Scan for the cell matching the given text and deliver its (X, Y) coordinate at center. 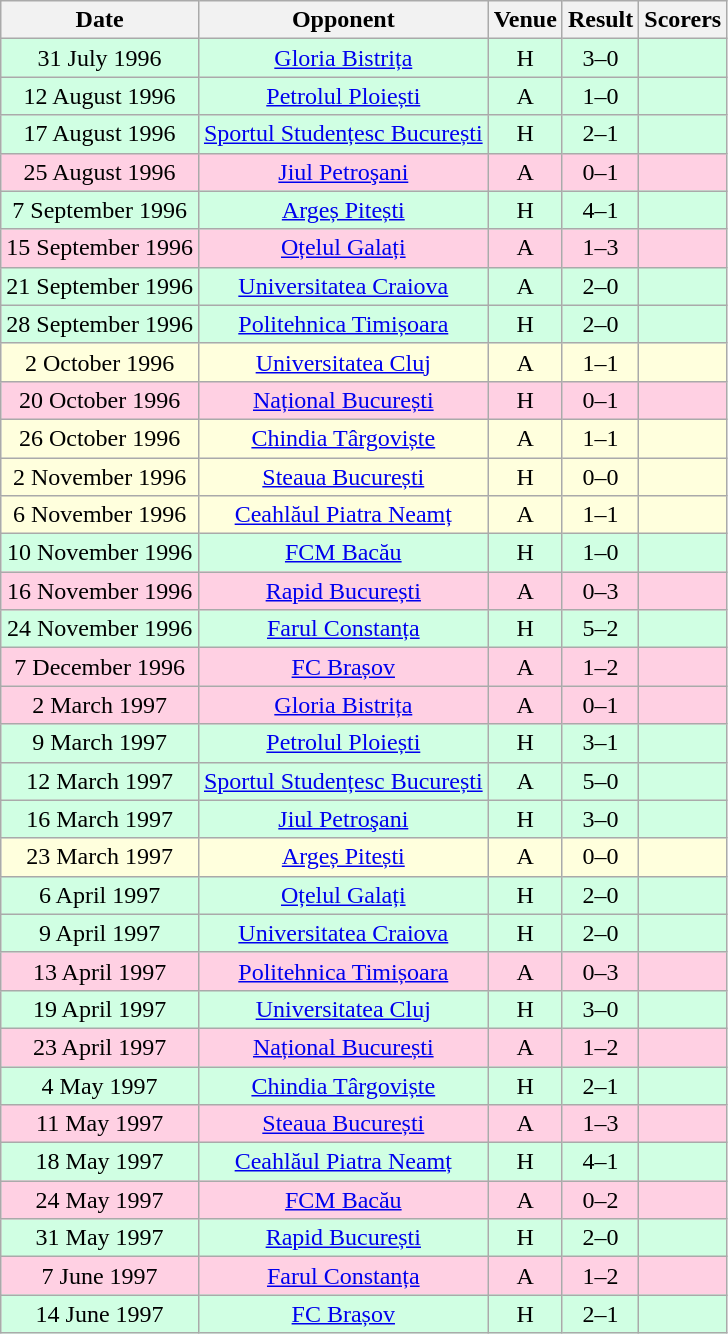
7 December 1996 (100, 667)
3–1 (600, 743)
2 March 1997 (100, 705)
18 May 1997 (100, 1162)
16 November 1996 (100, 591)
7 June 1997 (100, 1276)
25 August 1996 (100, 172)
Opponent (343, 20)
2 November 1996 (100, 477)
9 March 1997 (100, 743)
Scorers (683, 20)
20 October 1996 (100, 400)
23 March 1997 (100, 857)
31 July 1996 (100, 58)
Date (100, 20)
24 November 1996 (100, 629)
10 November 1996 (100, 553)
Venue (525, 20)
5–2 (600, 629)
31 May 1997 (100, 1238)
15 September 1996 (100, 248)
13 April 1997 (100, 971)
21 September 1996 (100, 286)
28 September 1996 (100, 324)
0–2 (600, 1200)
12 March 1997 (100, 781)
6 April 1997 (100, 895)
11 May 1997 (100, 1124)
4 May 1997 (100, 1085)
17 August 1996 (100, 134)
9 April 1997 (100, 933)
2 October 1996 (100, 362)
6 November 1996 (100, 515)
14 June 1997 (100, 1314)
26 October 1996 (100, 438)
19 April 1997 (100, 1009)
16 March 1997 (100, 819)
7 September 1996 (100, 210)
Result (600, 20)
5–0 (600, 781)
23 April 1997 (100, 1047)
12 August 1996 (100, 96)
24 May 1997 (100, 1200)
